Capture the cell that displays the provided text and extract its [X, Y] central coordinate. 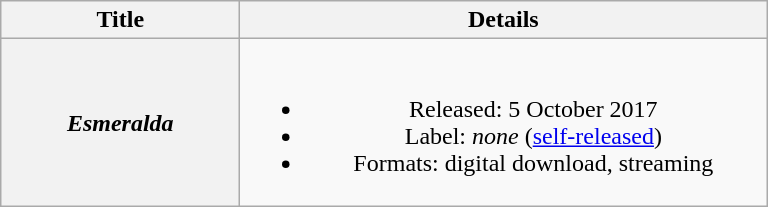
Title [120, 20]
Esmeralda [120, 122]
Released: 5 October 2017Label: none (self-released)Formats: digital download, streaming [504, 122]
Details [504, 20]
